Determine the [X, Y] coordinate at the center of the cell enclosing the given text.  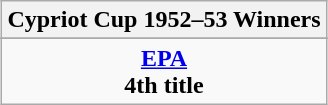
Cypriot Cup 1952–53 Winners [164, 20]
EPA4th title [164, 72]
